Return the (X, Y) coordinate for the center point of the cell that contains the specified text.  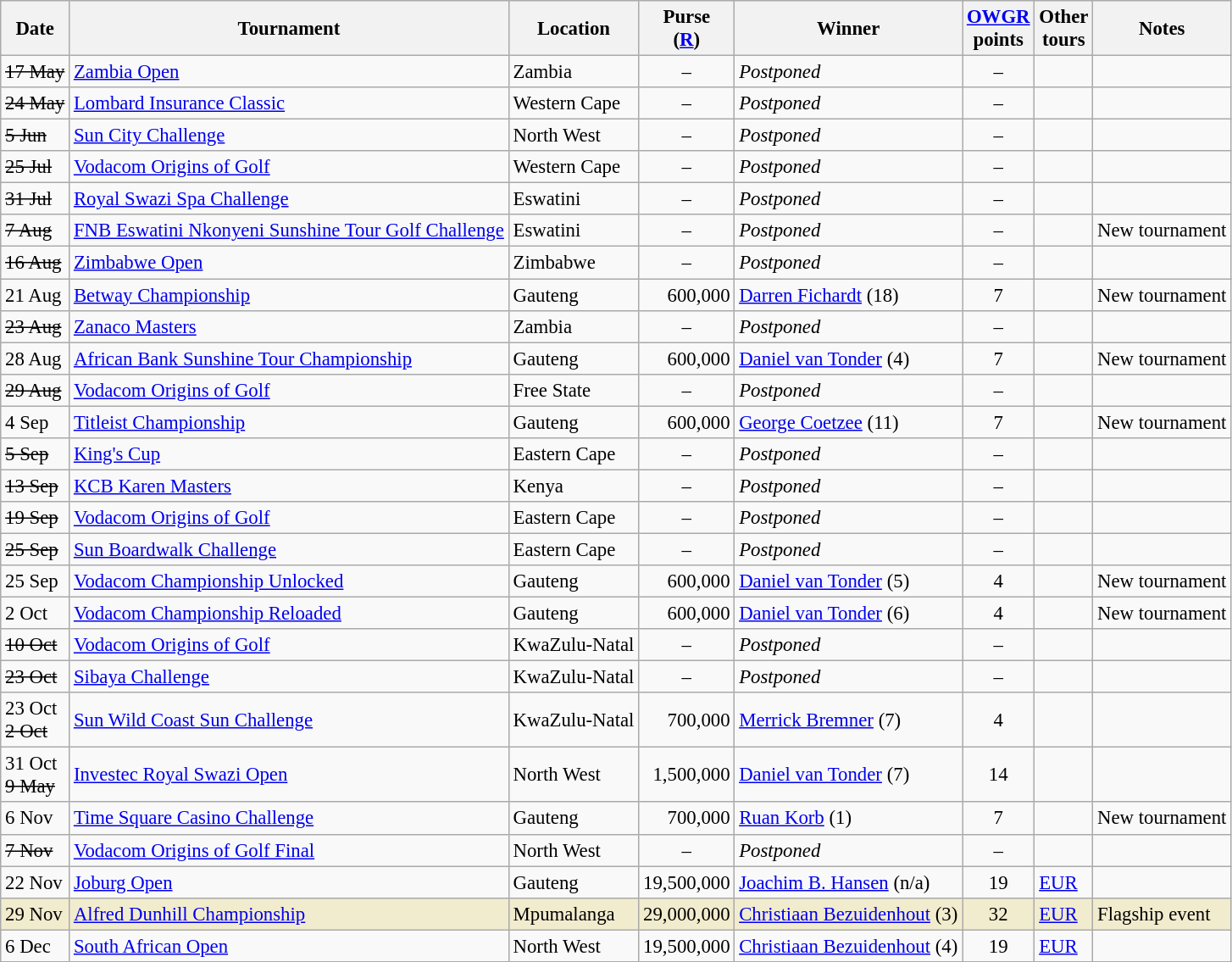
28 Aug (36, 359)
Location (574, 29)
Free State (574, 390)
Daniel van Tonder (5) (849, 581)
23 Aug (36, 326)
25 Jul (36, 167)
5 Sep (36, 454)
Lombard Insurance Classic (290, 103)
Notes (1163, 29)
Joachim B. Hansen (n/a) (849, 882)
7 Nov (36, 850)
23 Oct2 Oct (36, 720)
5 Jun (36, 136)
OWGRpoints (998, 29)
Date (36, 29)
Joburg Open (290, 882)
Ruan Korb (1) (849, 819)
Sibaya Challenge (290, 677)
23 Oct (36, 677)
Betway Championship (290, 295)
Zanaco Masters (290, 326)
Titleist Championship (290, 422)
South African Open (290, 946)
George Coetzee (11) (849, 422)
KCB Karen Masters (290, 486)
31 Oct9 May (36, 775)
Winner (849, 29)
Investec Royal Swazi Open (290, 775)
Vodacom Origins of Golf Final (290, 850)
Darren Fichardt (18) (849, 295)
Sun City Challenge (290, 136)
Kenya (574, 486)
Alfred Dunhill Championship (290, 914)
Zimbabwe Open (290, 263)
Mpumalanga (574, 914)
21 Aug (36, 295)
Tournament (290, 29)
6 Nov (36, 819)
Christiaan Bezuidenhout (4) (849, 946)
32 (998, 914)
19 Sep (36, 518)
Royal Swazi Spa Challenge (290, 199)
FNB Eswatini Nkonyeni Sunshine Tour Golf Challenge (290, 231)
Daniel van Tonder (7) (849, 775)
Zimbabwe (574, 263)
2 Oct (36, 614)
Sun Boardwalk Challenge (290, 549)
Christiaan Bezuidenhout (3) (849, 914)
African Bank Sunshine Tour Championship (290, 359)
29,000,000 (686, 914)
Sun Wild Coast Sun Challenge (290, 720)
6 Dec (36, 946)
Vodacom Championship Reloaded (290, 614)
Daniel van Tonder (6) (849, 614)
Zambia Open (290, 72)
29 Aug (36, 390)
4 Sep (36, 422)
22 Nov (36, 882)
Vodacom Championship Unlocked (290, 581)
Time Square Casino Challenge (290, 819)
Daniel van Tonder (4) (849, 359)
Purse(R) (686, 29)
1,500,000 (686, 775)
31 Jul (36, 199)
17 May (36, 72)
10 Oct (36, 645)
Othertours (1064, 29)
7 Aug (36, 231)
24 May (36, 103)
29 Nov (36, 914)
Merrick Bremner (7) (849, 720)
13 Sep (36, 486)
14 (998, 775)
Flagship event (1163, 914)
King's Cup (290, 454)
16 Aug (36, 263)
